Output the [X, Y] coordinate of the center of the cell containing the given text.  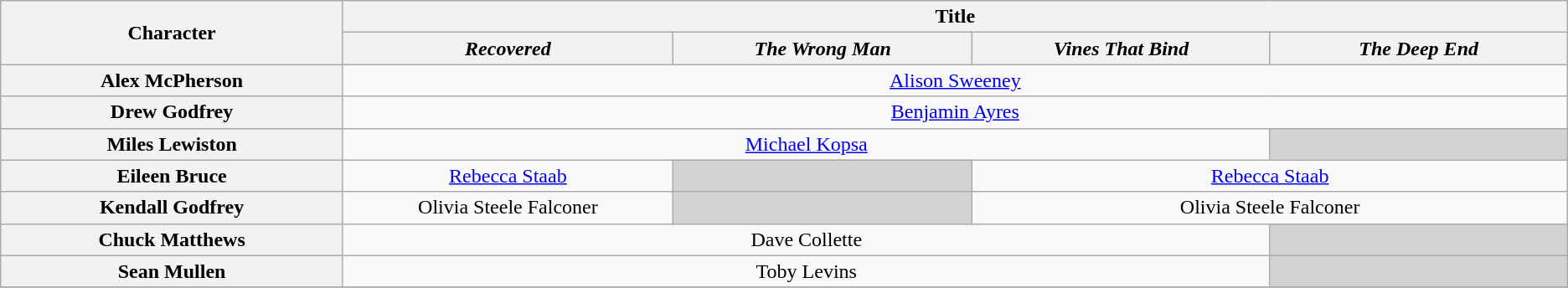
Chuck Matthews [173, 239]
Michael Kopsa [806, 144]
Sean Mullen [173, 271]
Drew Godfrey [173, 112]
Dave Collette [806, 239]
Recovered [508, 49]
Miles Lewiston [173, 144]
Character [173, 33]
Alison Sweeney [955, 80]
Alex McPherson [173, 80]
Benjamin Ayres [955, 112]
Kendall Godfrey [173, 208]
The Wrong Man [823, 49]
Title [955, 17]
The Deep End [1419, 49]
Toby Levins [806, 271]
Eileen Bruce [173, 176]
Vines That Bind [1121, 49]
